Detect which cell encompasses the target text, then output its [X, Y] center coordinate. 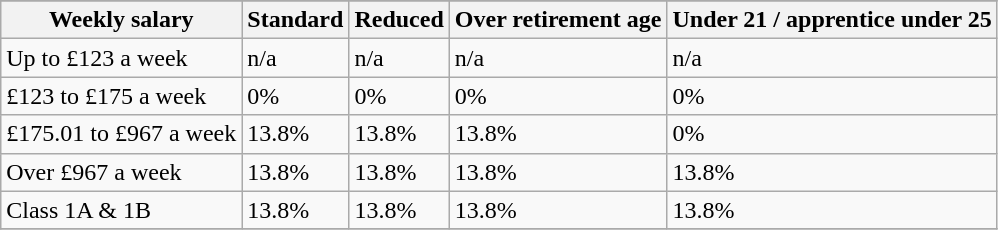
Under 21 / apprentice under 25 [832, 20]
Weekly salary [122, 20]
£175.01 to £967 a week [122, 134]
Up to £123 a week [122, 58]
Over retirement age [558, 20]
Class 1A & 1B [122, 210]
£123 to £175 a week [122, 96]
Standard [296, 20]
Over £967 a week [122, 172]
Reduced [399, 20]
